Find where the given text appears and provide that cell's center as [X, Y] coordinate. 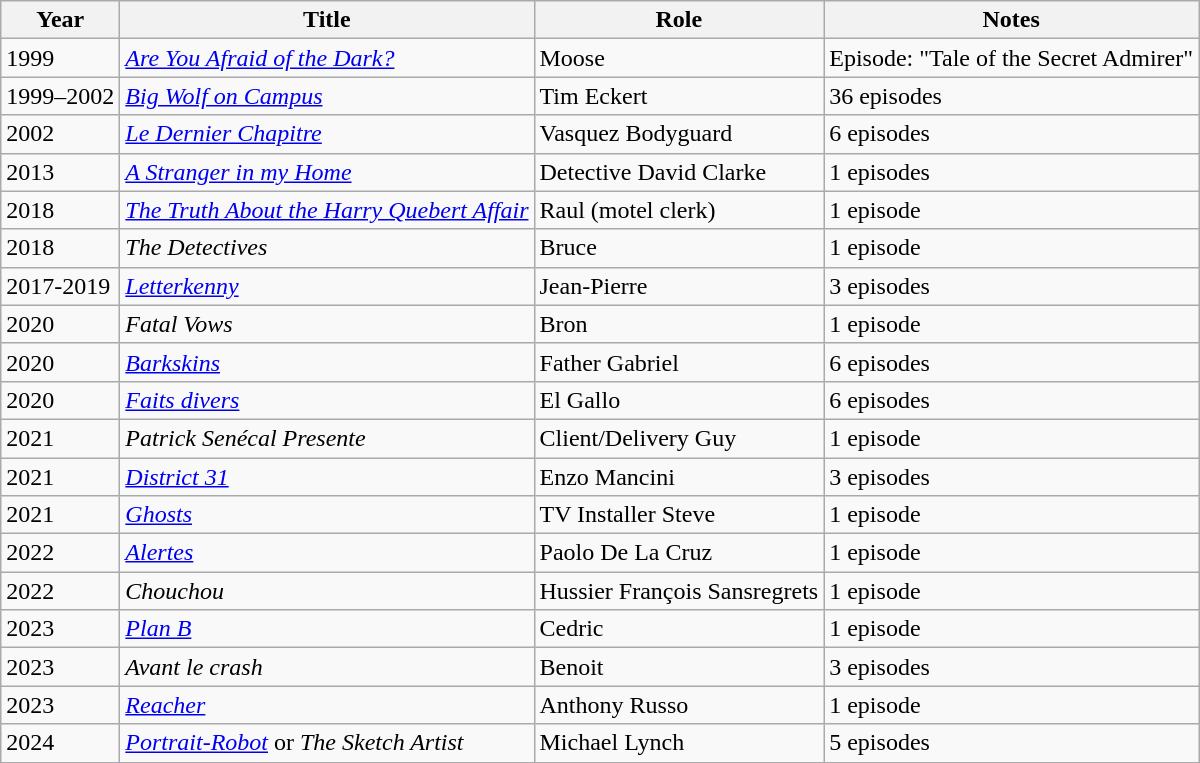
TV Installer Steve [679, 515]
5 episodes [1012, 743]
Notes [1012, 20]
El Gallo [679, 400]
The Detectives [327, 248]
1999–2002 [60, 96]
36 episodes [1012, 96]
1 episodes [1012, 172]
Le Dernier Chapitre [327, 134]
2017-2019 [60, 286]
Plan B [327, 629]
Client/Delivery Guy [679, 438]
Avant le crash [327, 667]
Tim Eckert [679, 96]
Jean-Pierre [679, 286]
Michael Lynch [679, 743]
Raul (motel clerk) [679, 210]
Chouchou [327, 591]
Anthony Russo [679, 705]
Role [679, 20]
The Truth About the Harry Quebert Affair [327, 210]
Hussier François Sansregrets [679, 591]
Father Gabriel [679, 362]
2024 [60, 743]
2013 [60, 172]
Letterkenny [327, 286]
Paolo De La Cruz [679, 553]
Bruce [679, 248]
Patrick Senécal Presente [327, 438]
A Stranger in my Home [327, 172]
Are You Afraid of the Dark? [327, 58]
Enzo Mancini [679, 477]
Vasquez Bodyguard [679, 134]
Barkskins [327, 362]
Big Wolf on Campus [327, 96]
Detective David Clarke [679, 172]
Fatal Vows [327, 324]
Benoit [679, 667]
Ghosts [327, 515]
Portrait-Robot or The Sketch Artist [327, 743]
Alertes [327, 553]
Cedric [679, 629]
Reacher [327, 705]
Title [327, 20]
1999 [60, 58]
Year [60, 20]
Faits divers [327, 400]
Episode: "Tale of the Secret Admirer" [1012, 58]
Moose [679, 58]
District 31 [327, 477]
Bron [679, 324]
2002 [60, 134]
